Search for the cell housing the specified text and yield its (X, Y) center coordinate. 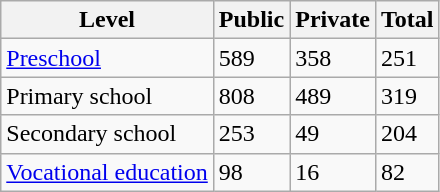
808 (251, 96)
204 (407, 134)
Private (333, 20)
Preschool (108, 58)
98 (251, 172)
253 (251, 134)
Secondary school (108, 134)
358 (333, 58)
Primary school (108, 96)
Public (251, 20)
251 (407, 58)
Vocational education (108, 172)
49 (333, 134)
319 (407, 96)
589 (251, 58)
16 (333, 172)
Level (108, 20)
82 (407, 172)
Total (407, 20)
489 (333, 96)
